Capture the cell that displays the provided text and extract its (x, y) central coordinate. 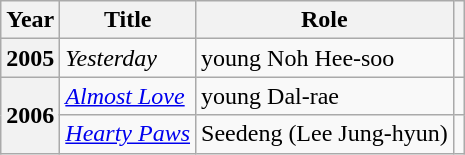
Year (30, 20)
young Noh Hee-soo (325, 58)
Seedeng (Lee Jung-hyun) (325, 134)
Title (128, 20)
Hearty Paws (128, 134)
2005 (30, 58)
Almost Love (128, 96)
Role (325, 20)
young Dal-rae (325, 96)
2006 (30, 115)
Yesterday (128, 58)
